From the cell containing the given text, extract its center point as (X, Y) coordinate. 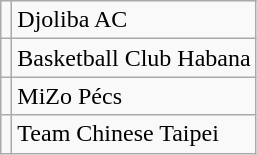
Djoliba AC (134, 20)
Basketball Club Habana (134, 58)
MiZo Pécs (134, 96)
Team Chinese Taipei (134, 134)
